Detect which cell encompasses the target text, then output its [x, y] center coordinate. 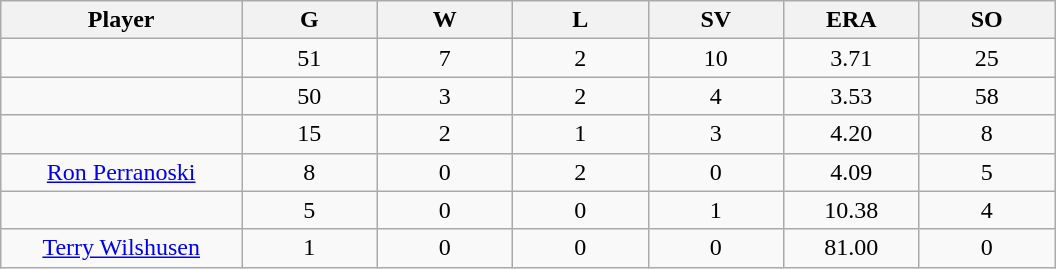
25 [987, 58]
3.53 [850, 96]
81.00 [850, 248]
G [310, 20]
10 [716, 58]
4.20 [850, 134]
4.09 [850, 172]
51 [310, 58]
7 [444, 58]
58 [987, 96]
Ron Perranoski [122, 172]
SV [716, 20]
SO [987, 20]
Player [122, 20]
50 [310, 96]
10.38 [850, 210]
3.71 [850, 58]
W [444, 20]
L [580, 20]
ERA [850, 20]
15 [310, 134]
Terry Wilshusen [122, 248]
